Pinpoint the cell where the given text exists, returning its (x, y) midpoint coordinate. 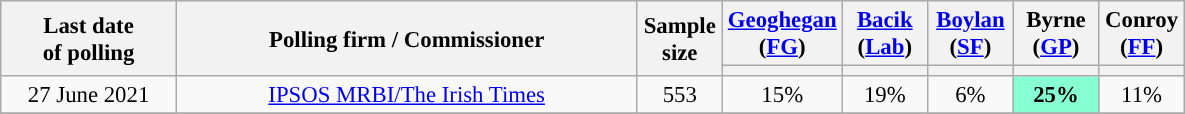
Last dateof polling (89, 38)
Bacik (Lab) (885, 34)
11% (1142, 95)
553 (680, 95)
25% (1056, 95)
15% (782, 95)
Samplesize (680, 38)
Byrne (GP) (1056, 34)
27 June 2021 (89, 95)
Conroy (FF) (1142, 34)
19% (885, 95)
Polling firm / Commissioner (406, 38)
Boylan (SF) (971, 34)
IPSOS MRBI/The Irish Times (406, 95)
Geoghegan (FG) (782, 34)
6% (971, 95)
